Determine the [X, Y] coordinate at the center of the cell enclosing the given text.  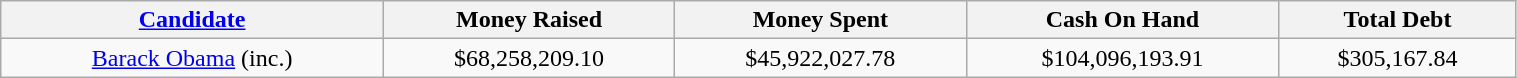
$104,096,193.91 [1122, 58]
Money Raised [528, 20]
Candidate [192, 20]
$45,922,027.78 [820, 58]
Barack Obama (inc.) [192, 58]
Total Debt [1398, 20]
Cash On Hand [1122, 20]
$68,258,209.10 [528, 58]
$305,167.84 [1398, 58]
Money Spent [820, 20]
